Identify which cell holds the provided text, then report its (x, y) central coordinate. 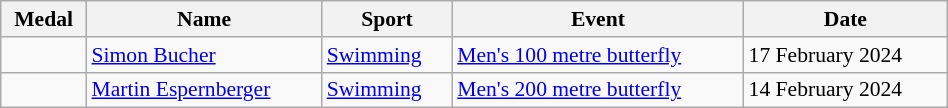
Men's 200 metre butterfly (598, 90)
17 February 2024 (846, 55)
Date (846, 19)
Martin Espernberger (204, 90)
Event (598, 19)
Sport (388, 19)
Name (204, 19)
14 February 2024 (846, 90)
Medal (44, 19)
Simon Bucher (204, 55)
Men's 100 metre butterfly (598, 55)
